Locate the cell with the specified text and output its [X, Y] center coordinate. 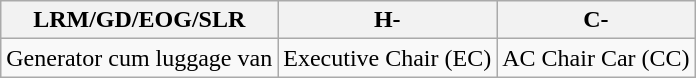
Generator cum luggage van [140, 58]
Executive Chair (EC) [388, 58]
LRM/GD/EOG/SLR [140, 20]
C- [596, 20]
H- [388, 20]
AC Chair Car (CC) [596, 58]
